Return [X, Y] of the center of cell containing provided text 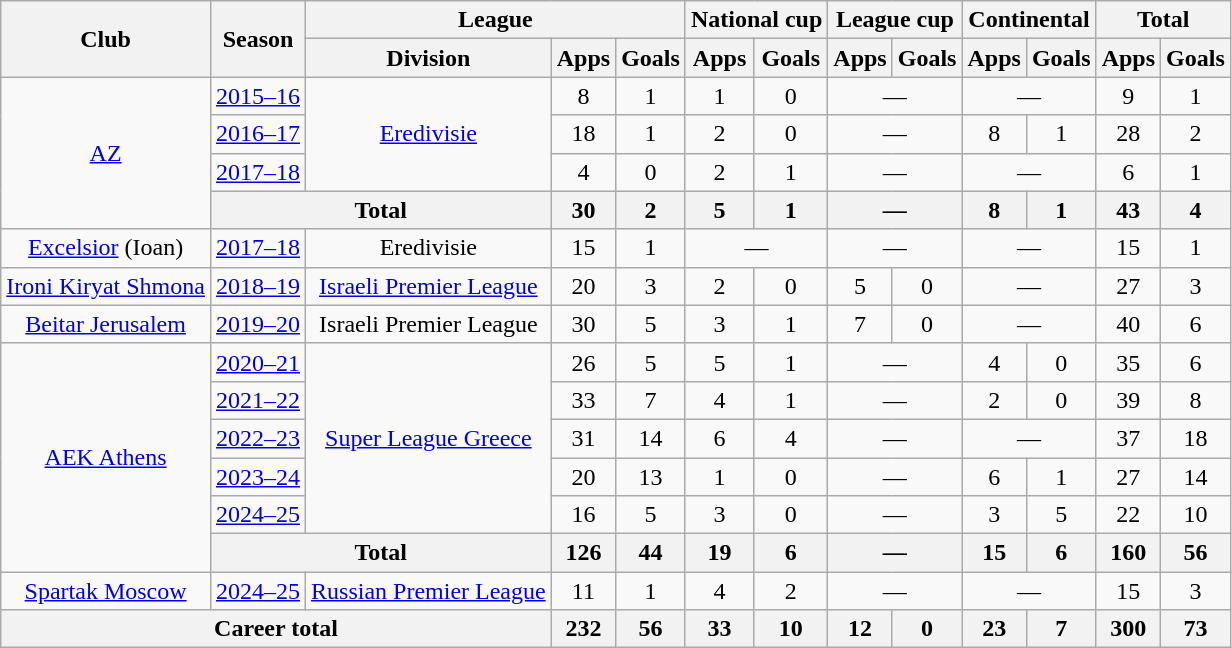
National cup [756, 20]
2015–16 [258, 96]
12 [860, 629]
Career total [276, 629]
232 [583, 629]
2022–23 [258, 438]
Ironi Kiryat Shmona [106, 286]
League [496, 20]
AEK Athens [106, 457]
Division [429, 58]
Super League Greece [429, 438]
Season [258, 39]
Excelsior (Ioan) [106, 248]
73 [1196, 629]
35 [1128, 362]
AZ [106, 153]
300 [1128, 629]
19 [719, 553]
28 [1128, 134]
Spartak Moscow [106, 591]
31 [583, 438]
9 [1128, 96]
13 [651, 477]
22 [1128, 515]
2016–17 [258, 134]
160 [1128, 553]
16 [583, 515]
2023–24 [258, 477]
39 [1128, 400]
2019–20 [258, 324]
Continental [1029, 20]
Russian Premier League [429, 591]
2021–22 [258, 400]
43 [1128, 210]
2020–21 [258, 362]
40 [1128, 324]
Beitar Jerusalem [106, 324]
2018–19 [258, 286]
League cup [895, 20]
23 [994, 629]
11 [583, 591]
126 [583, 553]
44 [651, 553]
37 [1128, 438]
Club [106, 39]
26 [583, 362]
